Provide the [X, Y] coordinate of the cell's center where the given text is located.  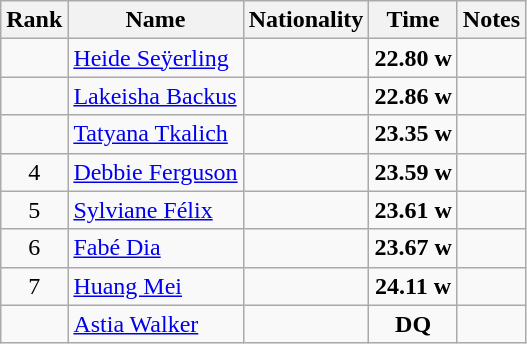
Sylviane Félix [156, 210]
5 [34, 210]
4 [34, 172]
6 [34, 248]
7 [34, 286]
Rank [34, 20]
Tatyana Tkalich [156, 134]
Lakeisha Backus [156, 96]
23.59 w [413, 172]
23.67 w [413, 248]
Time [413, 20]
DQ [413, 324]
Fabé Dia [156, 248]
23.61 w [413, 210]
Notes [491, 20]
Huang Mei [156, 286]
Debbie Ferguson [156, 172]
24.11 w [413, 286]
Heide Seÿerling [156, 58]
22.86 w [413, 96]
22.80 w [413, 58]
Astia Walker [156, 324]
Name [156, 20]
23.35 w [413, 134]
Nationality [306, 20]
